Capture the cell that displays the provided text and extract its (x, y) central coordinate. 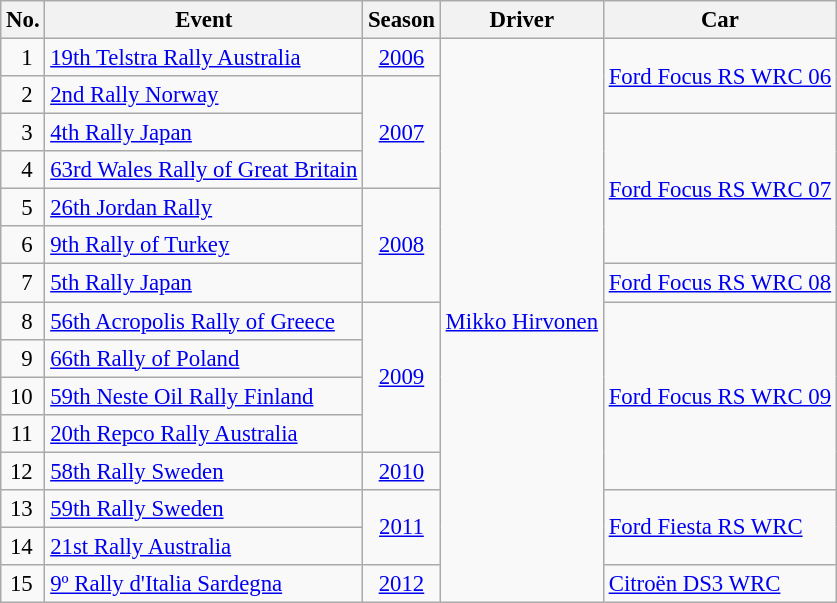
5 (23, 208)
59th Neste Oil Rally Finland (204, 396)
2012 (402, 584)
13 (23, 509)
14 (23, 546)
Driver (522, 20)
Mikko Hirvonen (522, 321)
Ford Fiesta RS WRC (720, 528)
4th Rally Japan (204, 133)
2008 (402, 246)
9º Rally d'Italia Sardegna (204, 584)
26th Jordan Rally (204, 208)
10 (23, 396)
21st Rally Australia (204, 546)
20th Repco Rally Australia (204, 433)
5th Rally Japan (204, 283)
7 (23, 283)
9th Rally of Turkey (204, 245)
2009 (402, 377)
59th Rally Sweden (204, 509)
2006 (402, 58)
2010 (402, 471)
Ford Focus RS WRC 09 (720, 396)
4 (23, 170)
Ford Focus RS WRC 07 (720, 189)
Ford Focus RS WRC 06 (720, 76)
15 (23, 584)
Season (402, 20)
3 (23, 133)
9 (23, 358)
6 (23, 245)
11 (23, 433)
Car (720, 20)
63rd Wales Rally of Great Britain (204, 170)
8 (23, 321)
Event (204, 20)
Ford Focus RS WRC 08 (720, 283)
Citroën DS3 WRC (720, 584)
2011 (402, 528)
No. (23, 20)
56th Acropolis Rally of Greece (204, 321)
12 (23, 471)
58th Rally Sweden (204, 471)
2007 (402, 132)
2 (23, 95)
2nd Rally Norway (204, 95)
66th Rally of Poland (204, 358)
1 (23, 58)
19th Telstra Rally Australia (204, 58)
